Scan for the cell matching the given text and deliver its [X, Y] coordinate at center. 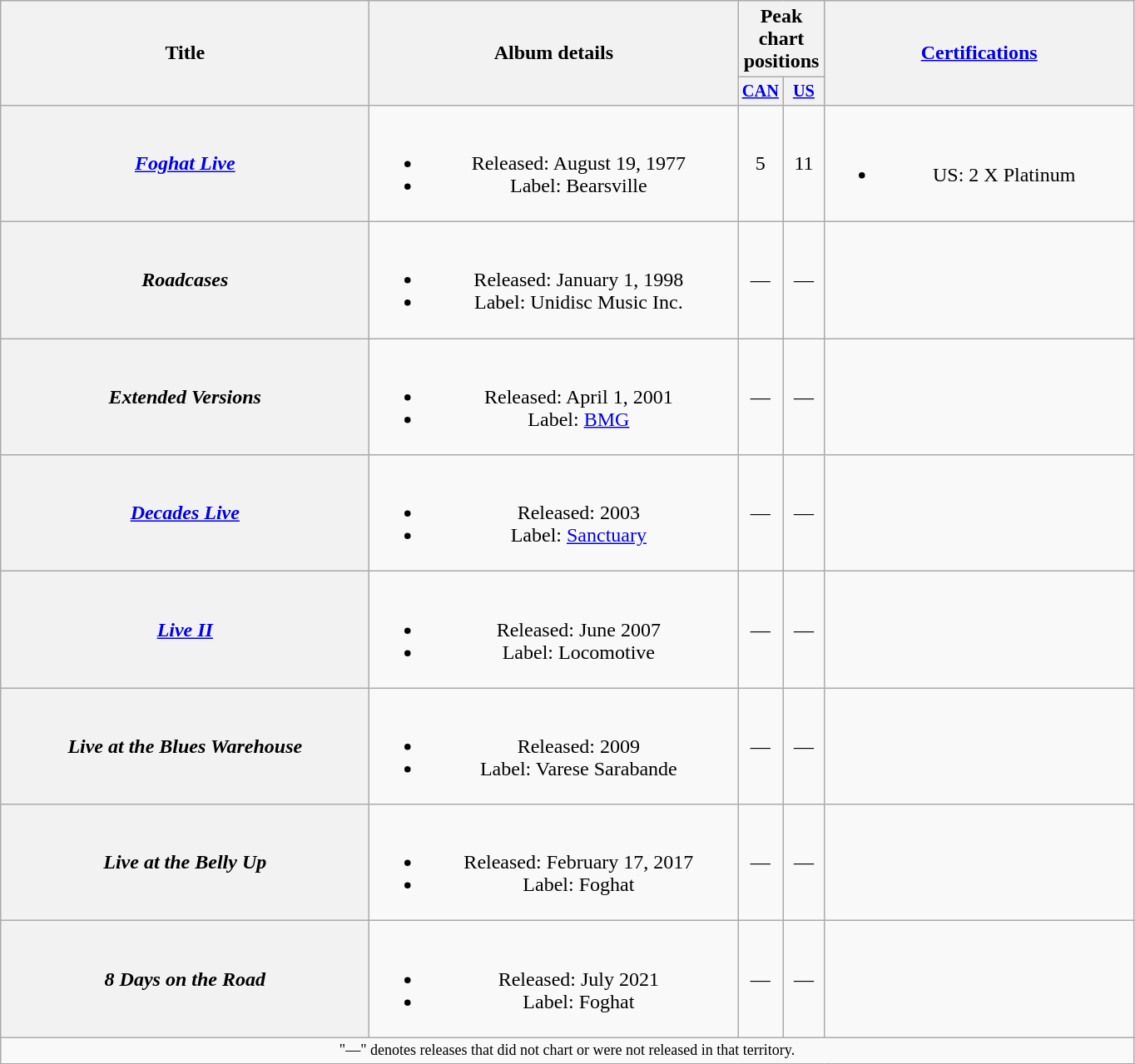
Extended Versions [185, 397]
US [804, 92]
US: 2 X Platinum [979, 163]
Decades Live [185, 513]
Certifications [979, 53]
Released: August 19, 1977Label: Bearsville [554, 163]
8 Days on the Road [185, 979]
Released: February 17, 2017Label: Foghat [554, 863]
5 [761, 163]
11 [804, 163]
Album details [554, 53]
Peak chart positions [781, 39]
Live at the Belly Up [185, 863]
Released: July 2021Label: Foghat [554, 979]
Live II [185, 630]
Foghat Live [185, 163]
Title [185, 53]
Live at the Blues Warehouse [185, 746]
Released: June 2007Label: Locomotive [554, 630]
Released: January 1, 1998Label: Unidisc Music Inc. [554, 280]
Released: 2009Label: Varese Sarabande [554, 746]
CAN [761, 92]
Roadcases [185, 280]
Released: 2003Label: Sanctuary [554, 513]
Released: April 1, 2001Label: BMG [554, 397]
"—" denotes releases that did not chart or were not released in that territory. [567, 1050]
